Identify which cell holds the provided text, then report its [x, y] central coordinate. 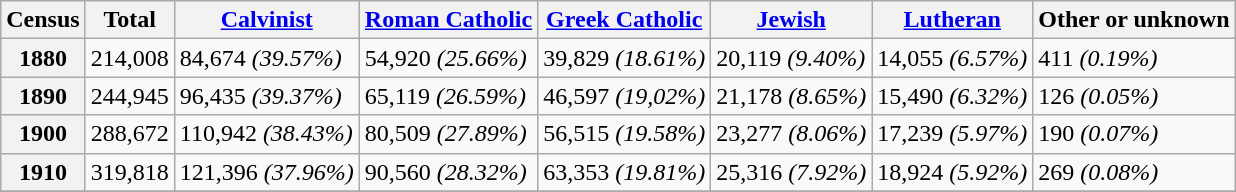
96,435 (39.37%) [266, 96]
126 (0.05%) [1134, 96]
288,672 [130, 134]
54,920 (25.66%) [448, 58]
21,178 (8.65%) [792, 96]
90,560 (28.32%) [448, 172]
Greek Catholic [624, 20]
23,277 (8.06%) [792, 134]
110,942 (38.43%) [266, 134]
65,119 (26.59%) [448, 96]
80,509 (27.89%) [448, 134]
1890 [43, 96]
Jewish [792, 20]
84,674 (39.57%) [266, 58]
121,396 (37.96%) [266, 172]
46,597 (19,02%) [624, 96]
15,490 (6.32%) [952, 96]
1900 [43, 134]
56,515 (19.58%) [624, 134]
39,829 (18.61%) [624, 58]
18,924 (5.92%) [952, 172]
Roman Catholic [448, 20]
Census [43, 20]
1880 [43, 58]
Lutheran [952, 20]
411 (0.19%) [1134, 58]
269 (0.08%) [1134, 172]
Other or unknown [1134, 20]
20,119 (9.40%) [792, 58]
Total [130, 20]
319,818 [130, 172]
14,055 (6.57%) [952, 58]
244,945 [130, 96]
214,008 [130, 58]
17,239 (5.97%) [952, 134]
63,353 (19.81%) [624, 172]
1910 [43, 172]
Calvinist [266, 20]
25,316 (7.92%) [792, 172]
190 (0.07%) [1134, 134]
